For the text-containing cell, return its midpoint in [X, Y] coordinate format. 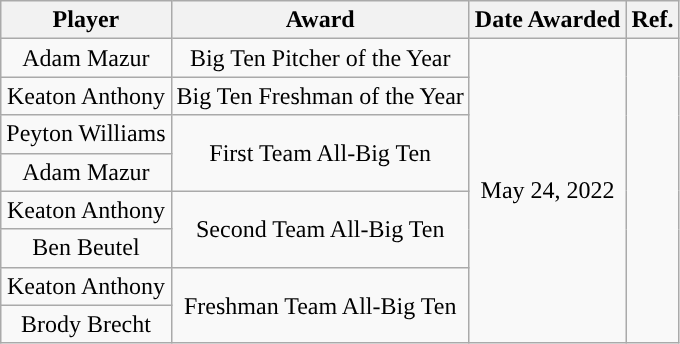
Ref. [652, 20]
Big Ten Pitcher of the Year [320, 58]
First Team All-Big Ten [320, 153]
Peyton Williams [86, 134]
Award [320, 20]
Brody Brecht [86, 324]
Second Team All-Big Ten [320, 229]
Player [86, 20]
Ben Beutel [86, 248]
Big Ten Freshman of the Year [320, 96]
Date Awarded [548, 20]
May 24, 2022 [548, 191]
Freshman Team All-Big Ten [320, 305]
